Return the [x, y] coordinate for the center point of the cell that contains the specified text.  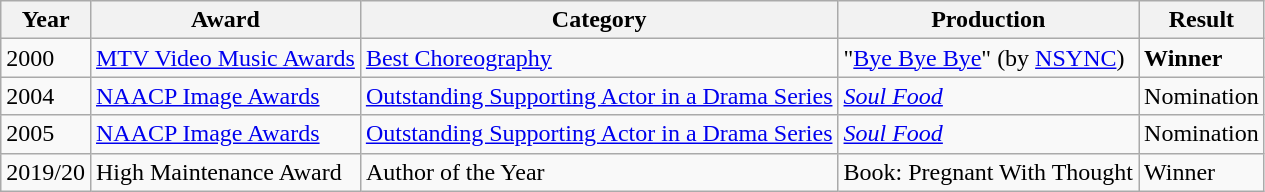
Book: Pregnant With Thought [988, 172]
Best Choreography [599, 58]
2019/20 [46, 172]
Result [1202, 20]
"Bye Bye Bye" (by NSYNC) [988, 58]
Author of the Year [599, 172]
2000 [46, 58]
Year [46, 20]
MTV Video Music Awards [225, 58]
2005 [46, 134]
Category [599, 20]
Production [988, 20]
Award [225, 20]
High Maintenance Award [225, 172]
2004 [46, 96]
